Detect which cell encompasses the target text, then output its (X, Y) center coordinate. 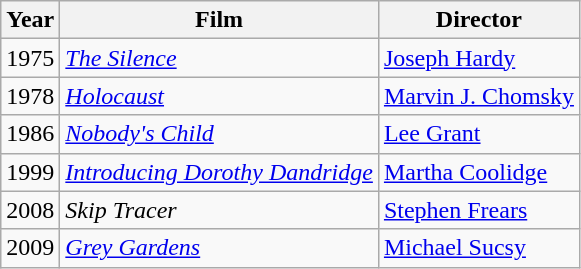
Grey Gardens (220, 248)
Film (220, 20)
Holocaust (220, 96)
2009 (30, 248)
Stephen Frears (478, 210)
Martha Coolidge (478, 172)
Michael Sucsy (478, 248)
Nobody's Child (220, 134)
1986 (30, 134)
1978 (30, 96)
Director (478, 20)
Marvin J. Chomsky (478, 96)
Skip Tracer (220, 210)
The Silence (220, 58)
1975 (30, 58)
Year (30, 20)
Introducing Dorothy Dandridge (220, 172)
Lee Grant (478, 134)
2008 (30, 210)
Joseph Hardy (478, 58)
1999 (30, 172)
